From the cell containing the given text, extract its center point as (X, Y) coordinate. 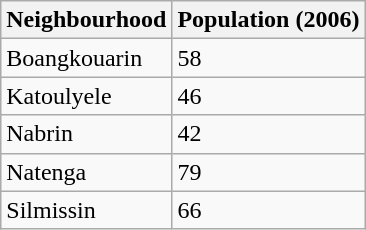
79 (268, 172)
Natenga (86, 172)
Nabrin (86, 134)
Neighbourhood (86, 20)
Katoulyele (86, 96)
Boangkouarin (86, 58)
46 (268, 96)
66 (268, 210)
Population (2006) (268, 20)
Silmissin (86, 210)
42 (268, 134)
58 (268, 58)
